Output the [x, y] coordinate of the center of the cell containing the given text.  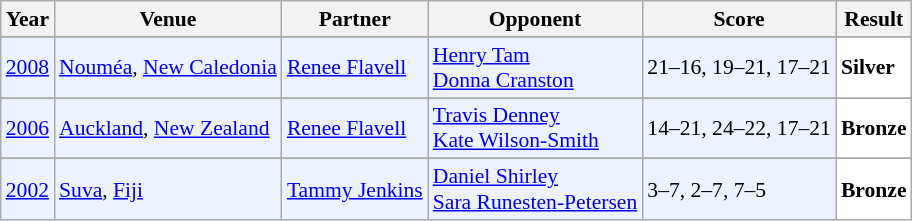
Opponent [536, 19]
2008 [28, 68]
Silver [874, 68]
3–7, 2–7, 7–5 [739, 190]
2002 [28, 190]
14–21, 24–22, 17–21 [739, 128]
Partner [355, 19]
Result [874, 19]
Year [28, 19]
Score [739, 19]
Suva, Fiji [168, 190]
21–16, 19–21, 17–21 [739, 68]
Travis Denney Kate Wilson-Smith [536, 128]
Daniel Shirley Sara Runesten-Petersen [536, 190]
Venue [168, 19]
2006 [28, 128]
Tammy Jenkins [355, 190]
Nouméa, New Caledonia [168, 68]
Auckland, New Zealand [168, 128]
Henry Tam Donna Cranston [536, 68]
